Search for the cell housing the specified text and yield its [X, Y] center coordinate. 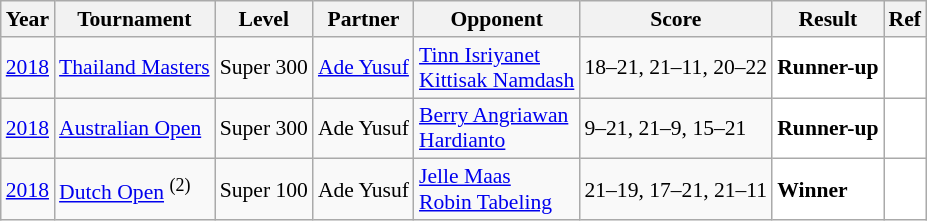
Tinn Isriyanet Kittisak Namdash [496, 68]
Super 100 [264, 190]
Year [28, 19]
Jelle Maas Robin Tabeling [496, 190]
Tournament [134, 19]
Australian Open [134, 128]
Opponent [496, 19]
Level [264, 19]
Winner [828, 190]
Score [676, 19]
Thailand Masters [134, 68]
9–21, 21–9, 15–21 [676, 128]
Berry Angriawan Hardianto [496, 128]
Partner [364, 19]
Dutch Open (2) [134, 190]
21–19, 17–21, 21–11 [676, 190]
18–21, 21–11, 20–22 [676, 68]
Result [828, 19]
Ref [905, 19]
